Search for the cell housing the specified text and yield its (x, y) center coordinate. 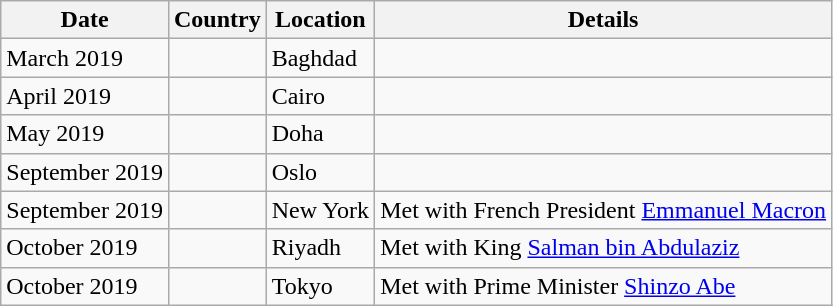
March 2019 (85, 58)
Baghdad (320, 58)
Oslo (320, 172)
Date (85, 20)
May 2019 (85, 134)
Cairo (320, 96)
Met with French President Emmanuel Macron (604, 210)
Tokyo (320, 286)
Country (217, 20)
Doha (320, 134)
Location (320, 20)
Met with King Salman bin Abdulaziz (604, 248)
New York (320, 210)
April 2019 (85, 96)
Details (604, 20)
Met with Prime Minister Shinzo Abe (604, 286)
Riyadh (320, 248)
